Identify which cell holds the provided text, then report its [X, Y] central coordinate. 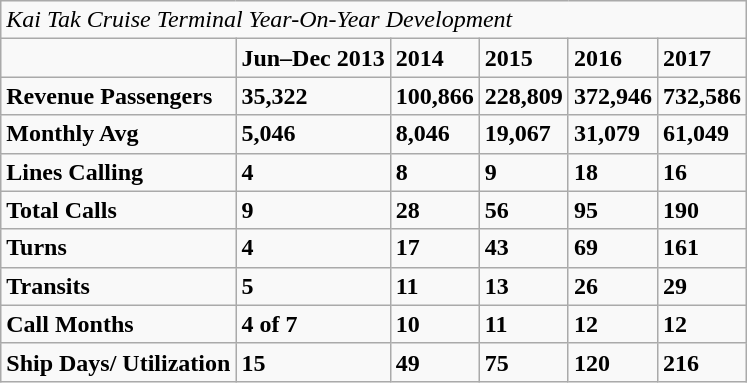
Turns [118, 248]
120 [612, 362]
19,067 [524, 134]
5 [313, 286]
29 [702, 286]
18 [612, 172]
Ship Days/ Utilization [118, 362]
10 [434, 324]
43 [524, 248]
2014 [434, 58]
35,322 [313, 96]
17 [434, 248]
190 [702, 210]
28 [434, 210]
Kai Tak Cruise Terminal Year-On-Year Development [374, 20]
Revenue Passengers [118, 96]
13 [524, 286]
75 [524, 362]
2015 [524, 58]
26 [612, 286]
228,809 [524, 96]
161 [702, 248]
Monthly Avg [118, 134]
Transits [118, 286]
Lines Calling [118, 172]
61,049 [702, 134]
95 [612, 210]
216 [702, 362]
8 [434, 172]
372,946 [612, 96]
Jun–Dec 2013 [313, 58]
Total Calls [118, 210]
Call Months [118, 324]
732,586 [702, 96]
31,079 [612, 134]
56 [524, 210]
5,046 [313, 134]
49 [434, 362]
100,866 [434, 96]
2016 [612, 58]
8,046 [434, 134]
16 [702, 172]
2017 [702, 58]
4 of 7 [313, 324]
15 [313, 362]
69 [612, 248]
